Search for the cell housing the specified text and yield its (X, Y) center coordinate. 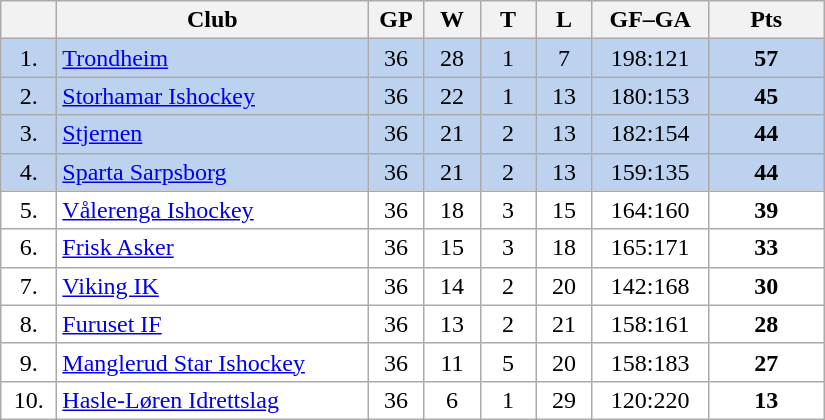
9. (29, 362)
39 (766, 210)
29 (564, 400)
14 (452, 286)
Vålerenga Ishockey (212, 210)
Hasle-Løren Idrettslag (212, 400)
Viking IK (212, 286)
Frisk Asker (212, 248)
4. (29, 172)
Sparta Sarpsborg (212, 172)
159:135 (650, 172)
Trondheim (212, 58)
5 (508, 362)
T (508, 20)
30 (766, 286)
158:161 (650, 324)
8. (29, 324)
142:168 (650, 286)
120:220 (650, 400)
27 (766, 362)
GP (396, 20)
5. (29, 210)
57 (766, 58)
L (564, 20)
45 (766, 96)
1. (29, 58)
180:153 (650, 96)
158:183 (650, 362)
198:121 (650, 58)
Furuset IF (212, 324)
33 (766, 248)
164:160 (650, 210)
Storhamar Ishockey (212, 96)
W (452, 20)
2. (29, 96)
11 (452, 362)
Stjernen (212, 134)
Club (212, 20)
7 (564, 58)
165:171 (650, 248)
6 (452, 400)
GF–GA (650, 20)
7. (29, 286)
Pts (766, 20)
10. (29, 400)
Manglerud Star Ishockey (212, 362)
182:154 (650, 134)
6. (29, 248)
3. (29, 134)
22 (452, 96)
